From the cell containing the given text, extract its center point as (X, Y) coordinate. 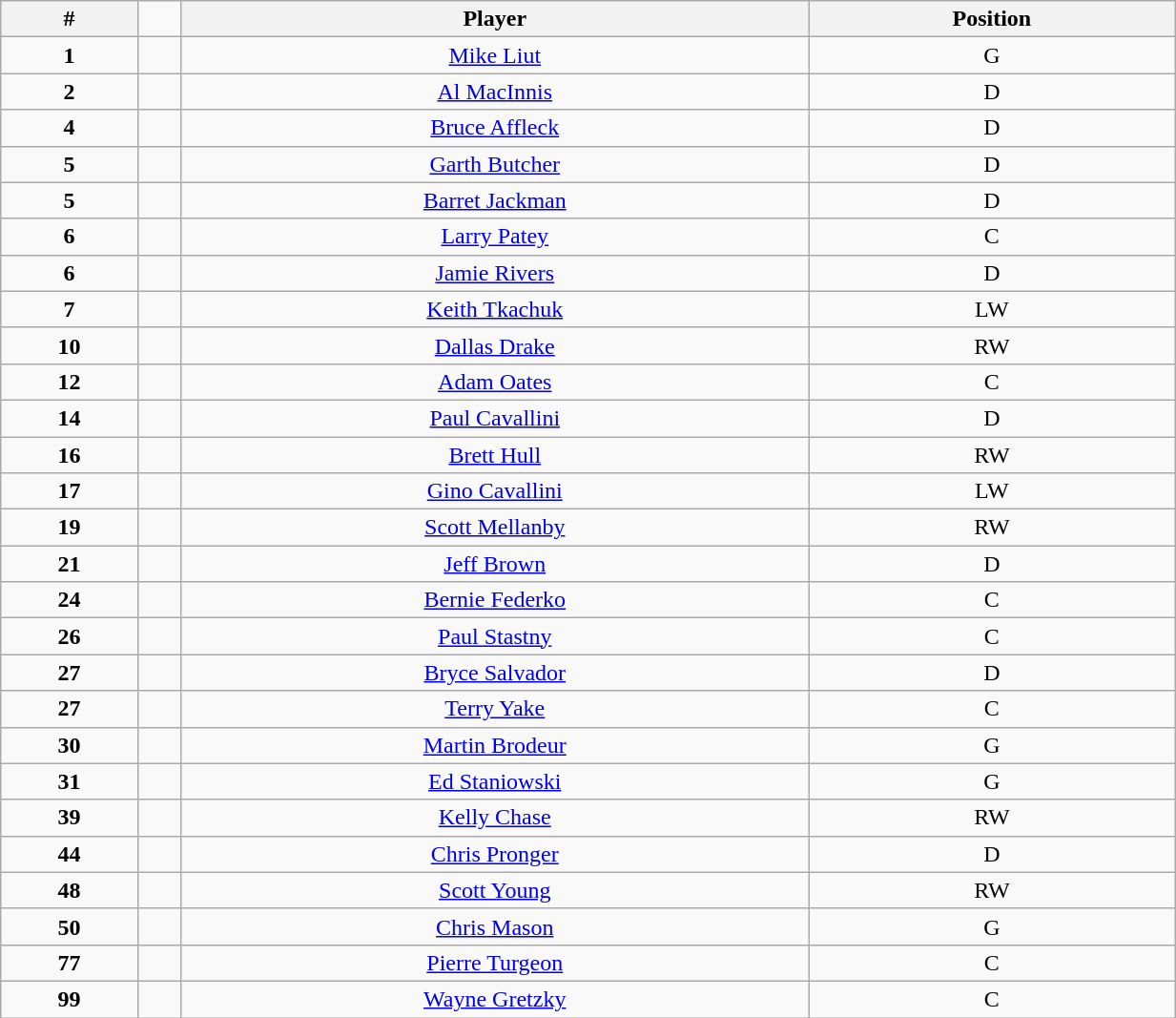
19 (69, 528)
Martin Brodeur (494, 745)
10 (69, 345)
26 (69, 636)
7 (69, 309)
Terry Yake (494, 709)
Larry Patey (494, 237)
Chris Mason (494, 926)
Gino Cavallini (494, 491)
14 (69, 418)
Bruce Affleck (494, 128)
24 (69, 600)
Barret Jackman (494, 200)
Scott Young (494, 890)
Paul Cavallini (494, 418)
Garth Butcher (494, 164)
50 (69, 926)
Ed Staniowski (494, 781)
Bernie Federko (494, 600)
Paul Stastny (494, 636)
21 (69, 564)
4 (69, 128)
Brett Hull (494, 455)
Player (494, 19)
1 (69, 55)
44 (69, 854)
Bryce Salvador (494, 673)
48 (69, 890)
Dallas Drake (494, 345)
Al MacInnis (494, 92)
31 (69, 781)
16 (69, 455)
Wayne Gretzky (494, 999)
Jamie Rivers (494, 273)
17 (69, 491)
Adam Oates (494, 382)
# (69, 19)
99 (69, 999)
39 (69, 818)
Position (992, 19)
2 (69, 92)
30 (69, 745)
Chris Pronger (494, 854)
Jeff Brown (494, 564)
12 (69, 382)
Kelly Chase (494, 818)
77 (69, 963)
Keith Tkachuk (494, 309)
Mike Liut (494, 55)
Scott Mellanby (494, 528)
Pierre Turgeon (494, 963)
